Return [x, y] of the center of cell containing provided text 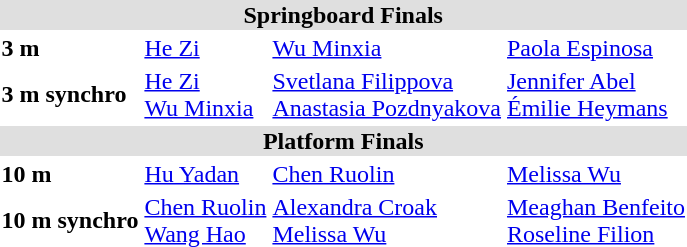
Wu Minxia [387, 48]
Chen Ruolin [387, 174]
He ZiWu Minxia [206, 94]
Jennifer AbelÉmilie Heymans [596, 94]
Melissa Wu [596, 174]
Platform Finals [343, 141]
Svetlana FilippovaAnastasia Pozdnyakova [387, 94]
3 m synchro [70, 94]
Paola Espinosa [596, 48]
He Zi [206, 48]
Hu Yadan [206, 174]
10 m [70, 174]
3 m [70, 48]
Springboard Finals [343, 15]
